For the text-containing cell, return its midpoint in [x, y] coordinate format. 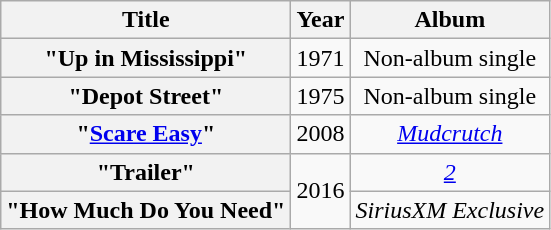
SiriusXM Exclusive [450, 210]
2 [450, 172]
2008 [320, 134]
1975 [320, 96]
2016 [320, 191]
"Depot Street" [146, 96]
Title [146, 20]
"Trailer" [146, 172]
"Up in Mississippi" [146, 58]
Album [450, 20]
"Scare Easy" [146, 134]
Mudcrutch [450, 134]
1971 [320, 58]
"How Much Do You Need" [146, 210]
Year [320, 20]
